Find where the given text appears and provide that cell's center as [x, y] coordinate. 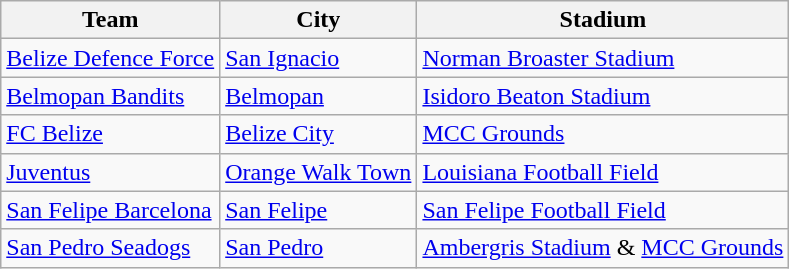
Team [110, 20]
Belize City [318, 134]
San Felipe Football Field [603, 210]
Belize Defence Force [110, 58]
Norman Broaster Stadium [603, 58]
City [318, 20]
Ambergris Stadium & MCC Grounds [603, 248]
San Felipe [318, 210]
San Pedro [318, 248]
Juventus [110, 172]
San Felipe Barcelona [110, 210]
Isidoro Beaton Stadium [603, 96]
Orange Walk Town [318, 172]
San Ignacio [318, 58]
Belmopan Bandits [110, 96]
San Pedro Seadogs [110, 248]
FC Belize [110, 134]
Belmopan [318, 96]
Stadium [603, 20]
MCC Grounds [603, 134]
Louisiana Football Field [603, 172]
